From the cell containing the given text, extract its center point as [x, y] coordinate. 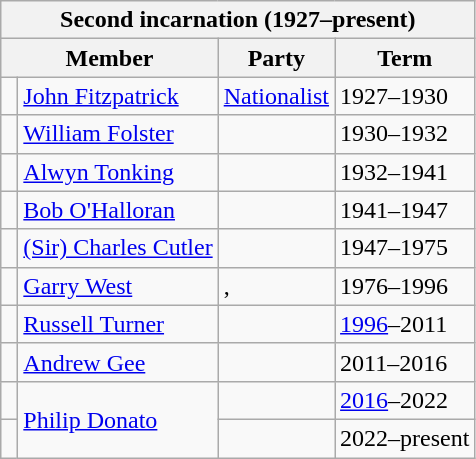
1941–1947 [405, 210]
Philip Donato [118, 419]
2022–present [405, 438]
2016–2022 [405, 400]
(Sir) Charles Cutler [118, 248]
Garry West [118, 286]
2011–2016 [405, 362]
, [276, 286]
Andrew Gee [118, 362]
1927–1930 [405, 96]
1996–2011 [405, 324]
Member [110, 58]
Term [405, 58]
Alwyn Tonking [118, 172]
1932–1941 [405, 172]
John Fitzpatrick [118, 96]
1976–1996 [405, 286]
William Folster [118, 134]
1930–1932 [405, 134]
Nationalist [276, 96]
Second incarnation (1927–present) [238, 20]
1947–1975 [405, 248]
Bob O'Halloran [118, 210]
Party [276, 58]
Russell Turner [118, 324]
